Return the (x, y) coordinate for the center point of the cell that contains the specified text.  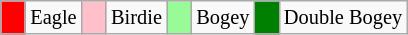
Double Bogey (343, 17)
Bogey (222, 17)
Eagle (53, 17)
Birdie (136, 17)
